Identify which cell holds the provided text, then report its [x, y] central coordinate. 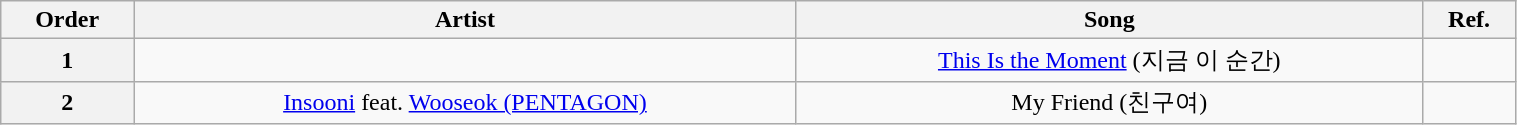
Order [68, 20]
Insooni feat. Wooseok (PENTAGON) [466, 102]
My Friend (친구여) [1109, 102]
1 [68, 60]
2 [68, 102]
Song [1109, 20]
Artist [466, 20]
This Is the Moment (지금 이 순간) [1109, 60]
Ref. [1469, 20]
